Return the (x, y) coordinate for the center point of the cell that contains the specified text.  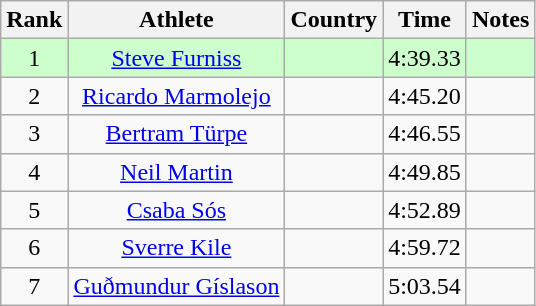
4:45.20 (425, 96)
Csaba Sós (176, 210)
6 (34, 248)
Notes (500, 20)
Athlete (176, 20)
Bertram Türpe (176, 134)
1 (34, 58)
4:49.85 (425, 172)
3 (34, 134)
7 (34, 286)
2 (34, 96)
5 (34, 210)
4 (34, 172)
Sverre Kile (176, 248)
Guðmundur Gíslason (176, 286)
Neil Martin (176, 172)
Rank (34, 20)
Country (334, 20)
4:52.89 (425, 210)
Ricardo Marmolejo (176, 96)
Time (425, 20)
4:46.55 (425, 134)
5:03.54 (425, 286)
4:59.72 (425, 248)
Steve Furniss (176, 58)
4:39.33 (425, 58)
